Pinpoint the cell where the given text exists, returning its (X, Y) midpoint coordinate. 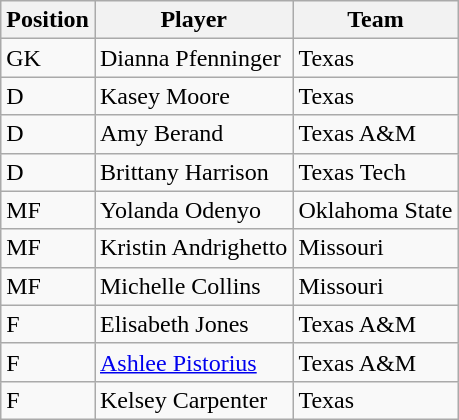
Kelsey Carpenter (193, 400)
Oklahoma State (376, 210)
Brittany Harrison (193, 172)
Yolanda Odenyo (193, 210)
Team (376, 20)
Position (48, 20)
Texas Tech (376, 172)
Player (193, 20)
Elisabeth Jones (193, 324)
Kristin Andrighetto (193, 248)
GK (48, 58)
Ashlee Pistorius (193, 362)
Amy Berand (193, 134)
Kasey Moore (193, 96)
Dianna Pfenninger (193, 58)
Michelle Collins (193, 286)
